Search for the cell housing the specified text and yield its (x, y) center coordinate. 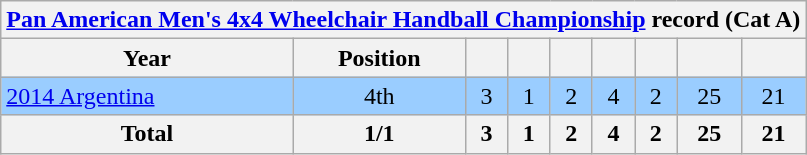
2014 Argentina (147, 96)
Total (147, 134)
Pan American Men's 4x4 Wheelchair Handball Championship record (Cat A) (404, 20)
4th (379, 96)
Position (379, 58)
1/1 (379, 134)
Year (147, 58)
